Return the (x, y) coordinate for the center point of the cell that contains the specified text.  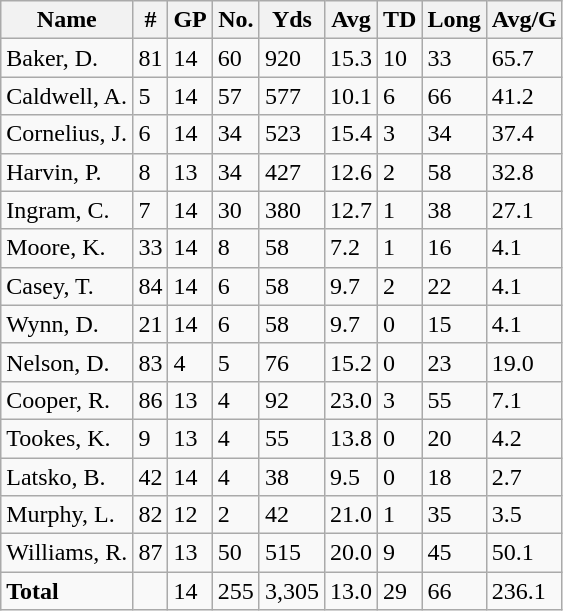
15.3 (350, 58)
15.4 (350, 134)
32.8 (524, 172)
Murphy, L. (67, 515)
Casey, T. (67, 286)
Tookes, K. (67, 438)
9.5 (350, 477)
No. (236, 20)
22 (454, 286)
83 (150, 362)
10 (399, 58)
Long (454, 20)
2.7 (524, 477)
Baker, D. (67, 58)
236.1 (524, 591)
Total (67, 591)
29 (399, 591)
12 (190, 515)
7.1 (524, 400)
427 (292, 172)
515 (292, 553)
57 (236, 96)
577 (292, 96)
35 (454, 515)
380 (292, 210)
Moore, K. (67, 248)
Wynn, D. (67, 324)
Yds (292, 20)
20 (454, 438)
23.0 (350, 400)
10.1 (350, 96)
84 (150, 286)
21.0 (350, 515)
50.1 (524, 553)
523 (292, 134)
Caldwell, A. (67, 96)
16 (454, 248)
20.0 (350, 553)
27.1 (524, 210)
Avg/G (524, 20)
920 (292, 58)
37.4 (524, 134)
87 (150, 553)
Avg (350, 20)
13.8 (350, 438)
92 (292, 400)
3,305 (292, 591)
15 (454, 324)
12.7 (350, 210)
86 (150, 400)
3.5 (524, 515)
Latsko, B. (67, 477)
15.2 (350, 362)
19.0 (524, 362)
255 (236, 591)
Cooper, R. (67, 400)
7 (150, 210)
30 (236, 210)
TD (399, 20)
Ingram, C. (67, 210)
60 (236, 58)
GP (190, 20)
Williams, R. (67, 553)
Harvin, P. (67, 172)
81 (150, 58)
7.2 (350, 248)
13.0 (350, 591)
12.6 (350, 172)
23 (454, 362)
# (150, 20)
Name (67, 20)
41.2 (524, 96)
Cornelius, J. (67, 134)
Nelson, D. (67, 362)
45 (454, 553)
4.2 (524, 438)
50 (236, 553)
82 (150, 515)
65.7 (524, 58)
76 (292, 362)
21 (150, 324)
18 (454, 477)
